Capture the cell that displays the provided text and extract its (x, y) central coordinate. 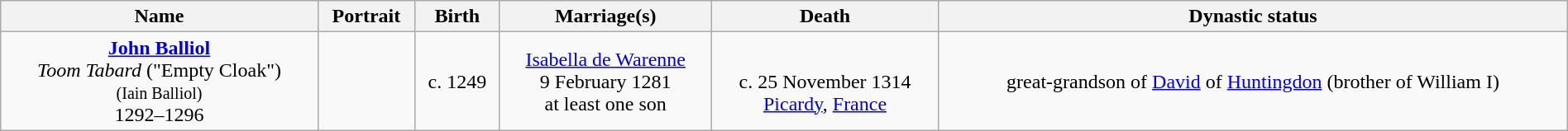
Birth (457, 16)
great-grandson of David of Huntingdon (brother of William I) (1253, 81)
Marriage(s) (605, 16)
Death (825, 16)
c. 1249 (457, 81)
Isabella de Warenne9 February 1281at least one son (605, 81)
Dynastic status (1253, 16)
John BalliolToom Tabard ("Empty Cloak")(Iain Balliol)1292–1296 (159, 81)
c. 25 November 1314Picardy, France (825, 81)
Portrait (366, 16)
Name (159, 16)
